For the text-containing cell, return its midpoint in (X, Y) coordinate format. 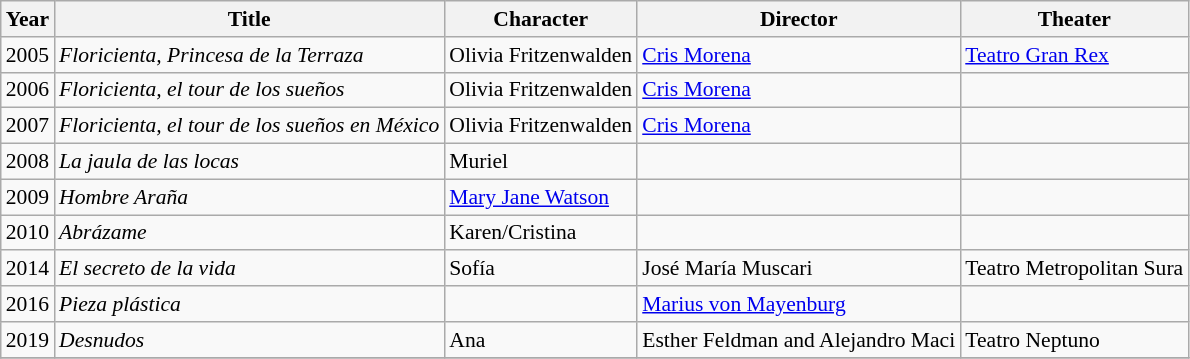
Year (28, 19)
Pieza plástica (249, 304)
2014 (28, 269)
El secreto de la vida (249, 269)
Karen/Cristina (540, 233)
Ana (540, 340)
2010 (28, 233)
Mary Jane Watson (540, 197)
Floricienta, el tour de los sueños en México (249, 126)
Sofía (540, 269)
2009 (28, 197)
2006 (28, 90)
Muriel (540, 162)
Theater (1074, 19)
2007 (28, 126)
2019 (28, 340)
Director (798, 19)
Floricienta, el tour de los sueños (249, 90)
Marius von Mayenburg (798, 304)
José María Muscari (798, 269)
Teatro Gran Rex (1074, 55)
La jaula de las locas (249, 162)
Hombre Araña (249, 197)
Teatro Metropolitan Sura (1074, 269)
2005 (28, 55)
2008 (28, 162)
2016 (28, 304)
Character (540, 19)
Title (249, 19)
Floricienta, Princesa de la Terraza (249, 55)
Desnudos (249, 340)
Teatro Neptuno (1074, 340)
Abrázame (249, 233)
Esther Feldman and Alejandro Maci (798, 340)
